Return [X, Y] of the center of cell containing provided text 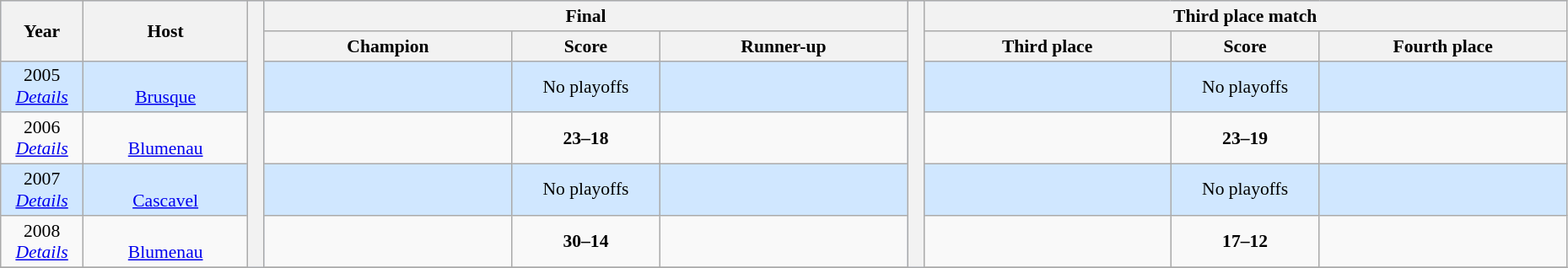
Runner-up [783, 46]
2007Details [42, 190]
Host [165, 30]
2005Details [42, 86]
30–14 [586, 241]
23–18 [586, 138]
Final [585, 16]
Third place match [1245, 16]
23–19 [1245, 138]
Third place [1048, 46]
Cascavel [165, 190]
Year [42, 30]
Fourth place [1442, 46]
Brusque [165, 86]
2006Details [42, 138]
2008Details [42, 241]
17–12 [1245, 241]
Champion [388, 46]
